Locate the cell with the specified text and output its [x, y] center coordinate. 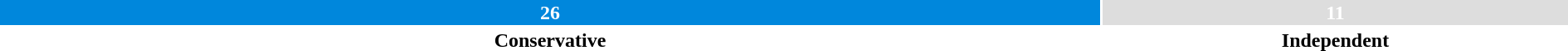
11 [1336, 13]
26 [550, 13]
